Determine the [x, y] coordinate at the center of the cell enclosing the given text.  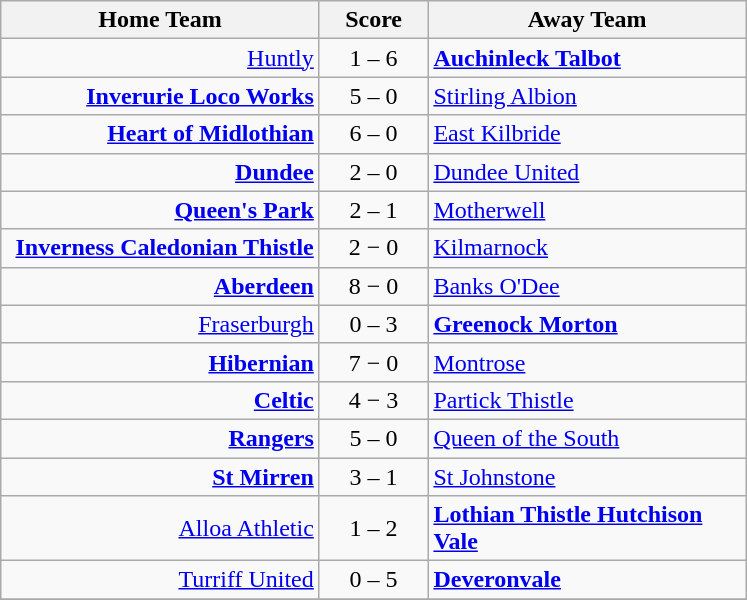
6 – 0 [374, 134]
7 − 0 [374, 362]
Greenock Morton [588, 324]
Auchinleck Talbot [588, 58]
Motherwell [588, 210]
Hibernian [160, 362]
Turriff United [160, 580]
1 – 6 [374, 58]
0 – 5 [374, 580]
Away Team [588, 20]
3 – 1 [374, 477]
St Mirren [160, 477]
Fraserburgh [160, 324]
Inverurie Loco Works [160, 96]
Inverness Caledonian Thistle [160, 248]
Kilmarnock [588, 248]
1 – 2 [374, 528]
Deveronvale [588, 580]
8 − 0 [374, 286]
4 − 3 [374, 400]
Dundee [160, 172]
0 – 3 [374, 324]
Aberdeen [160, 286]
2 – 0 [374, 172]
Queen of the South [588, 438]
2 – 1 [374, 210]
Dundee United [588, 172]
East Kilbride [588, 134]
Home Team [160, 20]
Score [374, 20]
Rangers [160, 438]
2 − 0 [374, 248]
Heart of Midlothian [160, 134]
Stirling Albion [588, 96]
Alloa Athletic [160, 528]
Lothian Thistle Hutchison Vale [588, 528]
Montrose [588, 362]
Queen's Park [160, 210]
Banks O'Dee [588, 286]
Celtic [160, 400]
Partick Thistle [588, 400]
St Johnstone [588, 477]
Huntly [160, 58]
